Capture the cell that displays the provided text and extract its [X, Y] central coordinate. 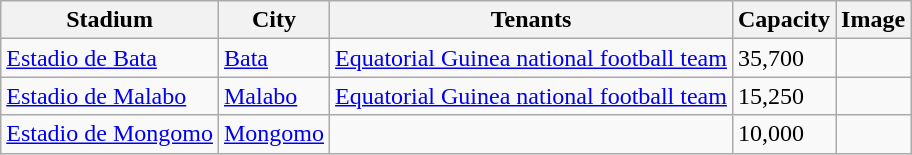
Image [874, 20]
Estadio de Mongomo [110, 134]
Estadio de Bata [110, 58]
Stadium [110, 20]
35,700 [784, 58]
City [274, 20]
Bata [274, 58]
Tenants [532, 20]
Capacity [784, 20]
15,250 [784, 96]
10,000 [784, 134]
Estadio de Malabo [110, 96]
Malabo [274, 96]
Mongomo [274, 134]
